Return the (X, Y) coordinate for the center point of the cell that contains the specified text.  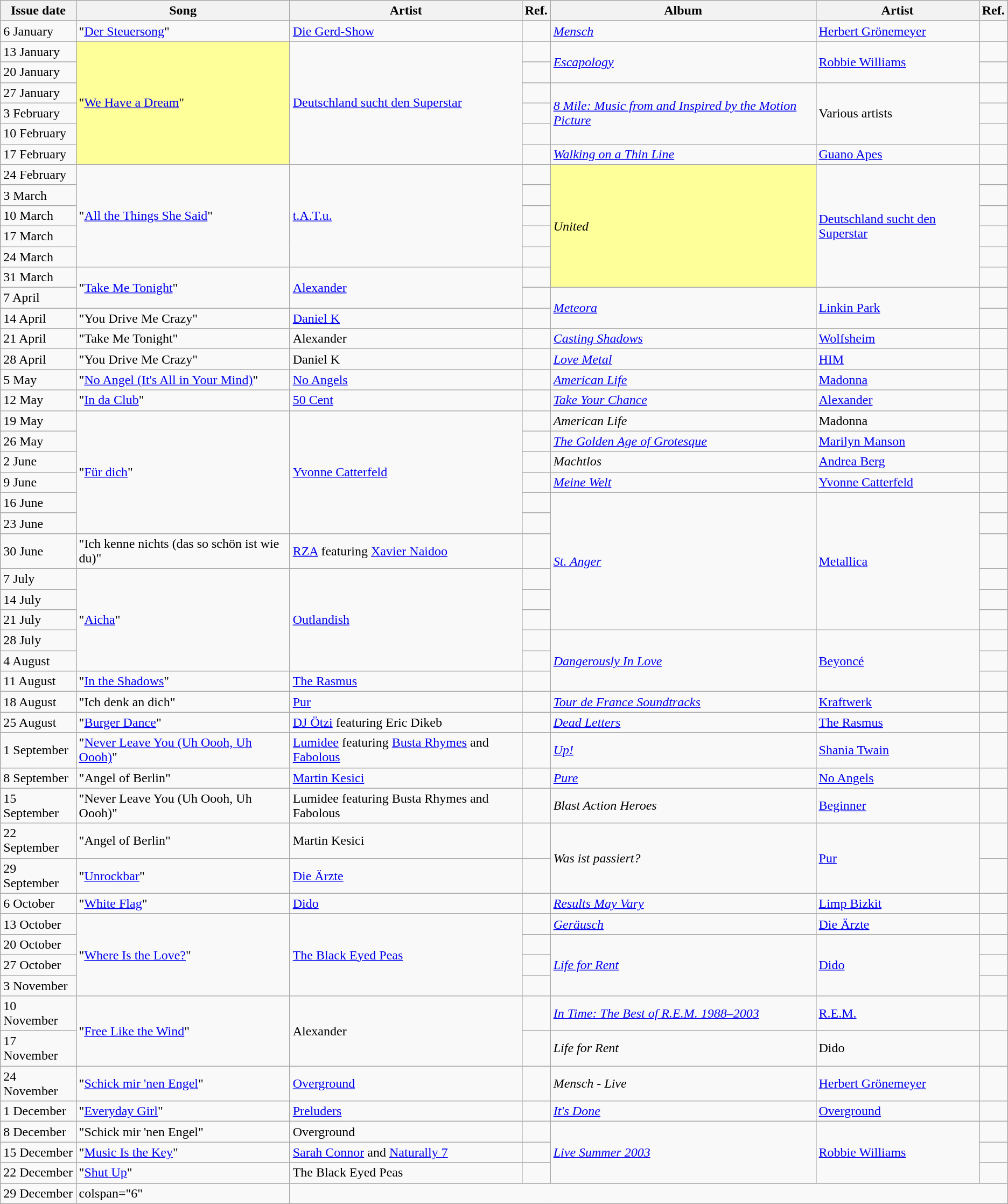
7 April (38, 298)
"Der Steuersong" (183, 31)
"No Angel (It's All in Your Mind)" (183, 380)
Linkin Park (897, 308)
Results May Vary (683, 903)
It's Done (683, 1111)
"Ich denk an dich" (183, 702)
"In da Club" (183, 400)
6 January (38, 31)
Kraftwerk (897, 702)
10 November (38, 1014)
Mensch - Live (683, 1084)
25 August (38, 722)
29 September (38, 876)
Walking on a Thin Line (683, 154)
8 September (38, 778)
3 November (38, 985)
Outlandish (406, 620)
21 April (38, 339)
Tour de France Soundtracks (683, 702)
12 May (38, 400)
Preluders (406, 1111)
"Where Is the Love?" (183, 955)
31 March (38, 277)
"Burger Dance" (183, 722)
24 March (38, 257)
Dead Letters (683, 722)
St. Anger (683, 561)
Issue date (38, 11)
"White Flag" (183, 903)
23 June (38, 523)
United (683, 226)
"Aicha" (183, 620)
1 December (38, 1111)
18 August (38, 702)
R.E.M. (897, 1014)
HIM (897, 359)
Up! (683, 750)
Live Summer 2003 (683, 1152)
17 March (38, 236)
15 September (38, 806)
28 April (38, 359)
13 October (38, 924)
8 December (38, 1132)
"Shut Up" (183, 1173)
colspan="6" (183, 1193)
4 August (38, 661)
30 June (38, 551)
Love Metal (683, 359)
5 May (38, 380)
10 February (38, 134)
11 August (38, 681)
"Music Is the Key" (183, 1152)
21 July (38, 620)
24 February (38, 175)
Meteora (683, 308)
Metallica (897, 561)
17 February (38, 154)
19 May (38, 421)
20 January (38, 72)
Andrea Berg (897, 462)
Machtlos (683, 462)
22 December (38, 1173)
Album (683, 11)
6 October (38, 903)
t.A.T.u. (406, 215)
The Golden Age of Grotesque (683, 441)
Geräusch (683, 924)
"Ich kenne nichts (das so schön ist wie du)" (183, 551)
Wolfsheim (897, 339)
Casting Shadows (683, 339)
2 June (38, 462)
14 April (38, 318)
28 July (38, 641)
Take Your Chance (683, 400)
"All the Things She Said" (183, 215)
Was ist passiert? (683, 858)
Guano Apes (897, 154)
DJ Ötzi featuring Eric Dikeb (406, 722)
In Time: The Best of R.E.M. 1988–2003 (683, 1014)
3 March (38, 195)
7 July (38, 579)
Beginner (897, 806)
20 October (38, 944)
Limp Bizkit (897, 903)
Dangerously In Love (683, 661)
"Everyday Girl" (183, 1111)
10 March (38, 215)
"Free Like the Wind" (183, 1031)
15 December (38, 1152)
Pure (683, 778)
27 January (38, 93)
1 September (38, 750)
"Für dich" (183, 472)
3 February (38, 113)
Meine Welt (683, 482)
24 November (38, 1084)
14 July (38, 600)
16 June (38, 503)
Mensch (683, 31)
9 June (38, 482)
"We Have a Dream" (183, 103)
"Unrockbar" (183, 876)
RZA featuring Xavier Naidoo (406, 551)
Blast Action Heroes (683, 806)
Shania Twain (897, 750)
Song (183, 11)
17 November (38, 1048)
22 September (38, 840)
Various artists (897, 113)
13 January (38, 52)
Escapology (683, 62)
27 October (38, 965)
26 May (38, 441)
Marilyn Manson (897, 441)
Beyoncé (897, 661)
50 Cent (406, 400)
29 December (38, 1193)
"In the Shadows" (183, 681)
Sarah Connor and Naturally 7 (406, 1152)
8 Mile: Music from and Inspired by the Motion Picture (683, 113)
Die Gerd-Show (406, 31)
